For the text-containing cell, return its midpoint in [X, Y] coordinate format. 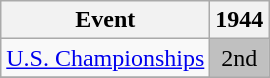
1944 [240, 20]
U.S. Championships [106, 58]
2nd [240, 58]
Event [106, 20]
